Return the (x, y) coordinate for the center point of the cell that contains the specified text.  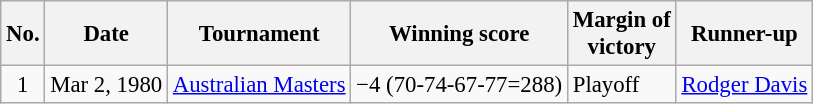
1 (23, 85)
Mar 2, 1980 (106, 85)
Playoff (622, 85)
Rodger Davis (744, 85)
Winning score (460, 34)
No. (23, 34)
Date (106, 34)
Margin ofvictory (622, 34)
Tournament (258, 34)
Runner-up (744, 34)
−4 (70-74-67-77=288) (460, 85)
Australian Masters (258, 85)
